Locate the cell with the specified text and output its (X, Y) center coordinate. 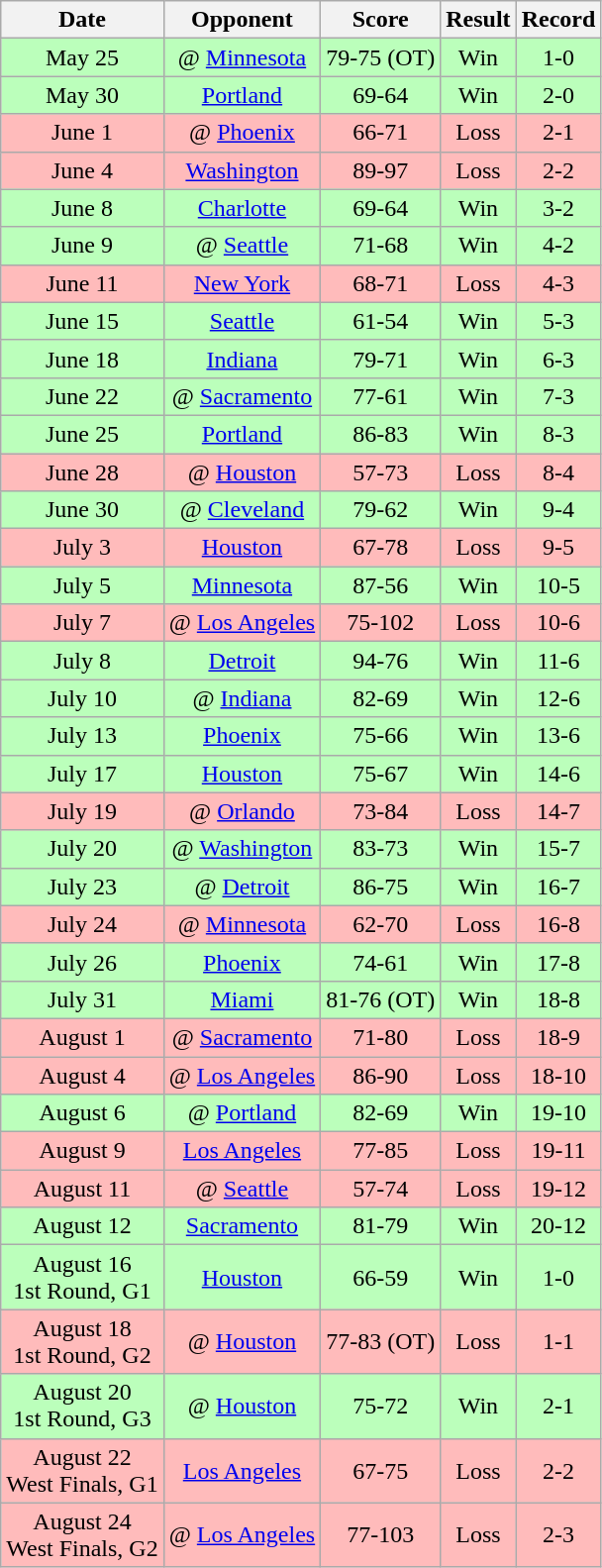
9-5 (558, 548)
June 15 (82, 321)
14-7 (558, 811)
June 4 (82, 170)
August 6 (82, 1113)
10-6 (558, 623)
July 31 (82, 999)
75-67 (380, 774)
July 24 (82, 924)
4-2 (558, 246)
@ Detroit (242, 887)
12-6 (558, 698)
June 22 (82, 396)
Result (478, 20)
86-90 (380, 1075)
15-7 (558, 849)
@ Indiana (242, 698)
Detroit (242, 661)
79-75 (OT) (380, 57)
67-75 (380, 1470)
62-70 (380, 924)
July 8 (82, 661)
87-56 (380, 585)
Date (82, 20)
June 30 (82, 510)
79-62 (380, 510)
9-4 (558, 510)
August 12 (82, 1226)
July 5 (82, 585)
6-3 (558, 359)
August 1 (82, 1037)
75-66 (380, 736)
18-8 (558, 999)
75-72 (380, 1407)
August 24 West Finals, G2 (82, 1535)
83-73 (380, 849)
14-6 (558, 774)
June 1 (82, 133)
July 20 (82, 849)
Indiana (242, 359)
May 25 (82, 57)
July 7 (82, 623)
71-68 (380, 246)
8-3 (558, 434)
89-97 (380, 170)
August 16 1st Round, G1 (82, 1278)
66-71 (380, 133)
June 9 (82, 246)
Charlotte (242, 208)
Washington (242, 170)
8-4 (558, 472)
94-76 (380, 661)
August 20 1st Round, G3 (82, 1407)
57-74 (380, 1189)
77-103 (380, 1535)
71-80 (380, 1037)
19-12 (558, 1189)
August 11 (82, 1189)
@ Cleveland (242, 510)
73-84 (380, 811)
11-6 (558, 661)
Minnesota (242, 585)
July 26 (82, 962)
Score (380, 20)
61-54 (380, 321)
July 3 (82, 548)
August 9 (82, 1151)
June 8 (82, 208)
June 25 (82, 434)
66-59 (380, 1278)
3-2 (558, 208)
81-79 (380, 1226)
13-6 (558, 736)
4-3 (558, 283)
Record (558, 20)
77-61 (380, 396)
18-10 (558, 1075)
17-8 (558, 962)
New York (242, 283)
18-9 (558, 1037)
@ Portland (242, 1113)
July 10 (82, 698)
Sacramento (242, 1226)
Seattle (242, 321)
86-75 (380, 887)
16-7 (558, 887)
77-83 (OT) (380, 1341)
July 23 (82, 887)
July 19 (82, 811)
67-78 (380, 548)
2-0 (558, 95)
July 13 (82, 736)
19-10 (558, 1113)
@ Orlando (242, 811)
@ Washington (242, 849)
75-102 (380, 623)
2-3 (558, 1535)
Miami (242, 999)
August 4 (82, 1075)
19-11 (558, 1151)
77-85 (380, 1151)
81-76 (OT) (380, 999)
5-3 (558, 321)
57-73 (380, 472)
7-3 (558, 396)
86-83 (380, 434)
20-12 (558, 1226)
June 28 (82, 472)
10-5 (558, 585)
August 18 1st Round, G2 (82, 1341)
June 18 (82, 359)
July 17 (82, 774)
Opponent (242, 20)
74-61 (380, 962)
August 22 West Finals, G1 (82, 1470)
1-1 (558, 1341)
May 30 (82, 95)
June 11 (82, 283)
16-8 (558, 924)
79-71 (380, 359)
68-71 (380, 283)
@ Phoenix (242, 133)
